For the text-containing cell, return its midpoint in [X, Y] coordinate format. 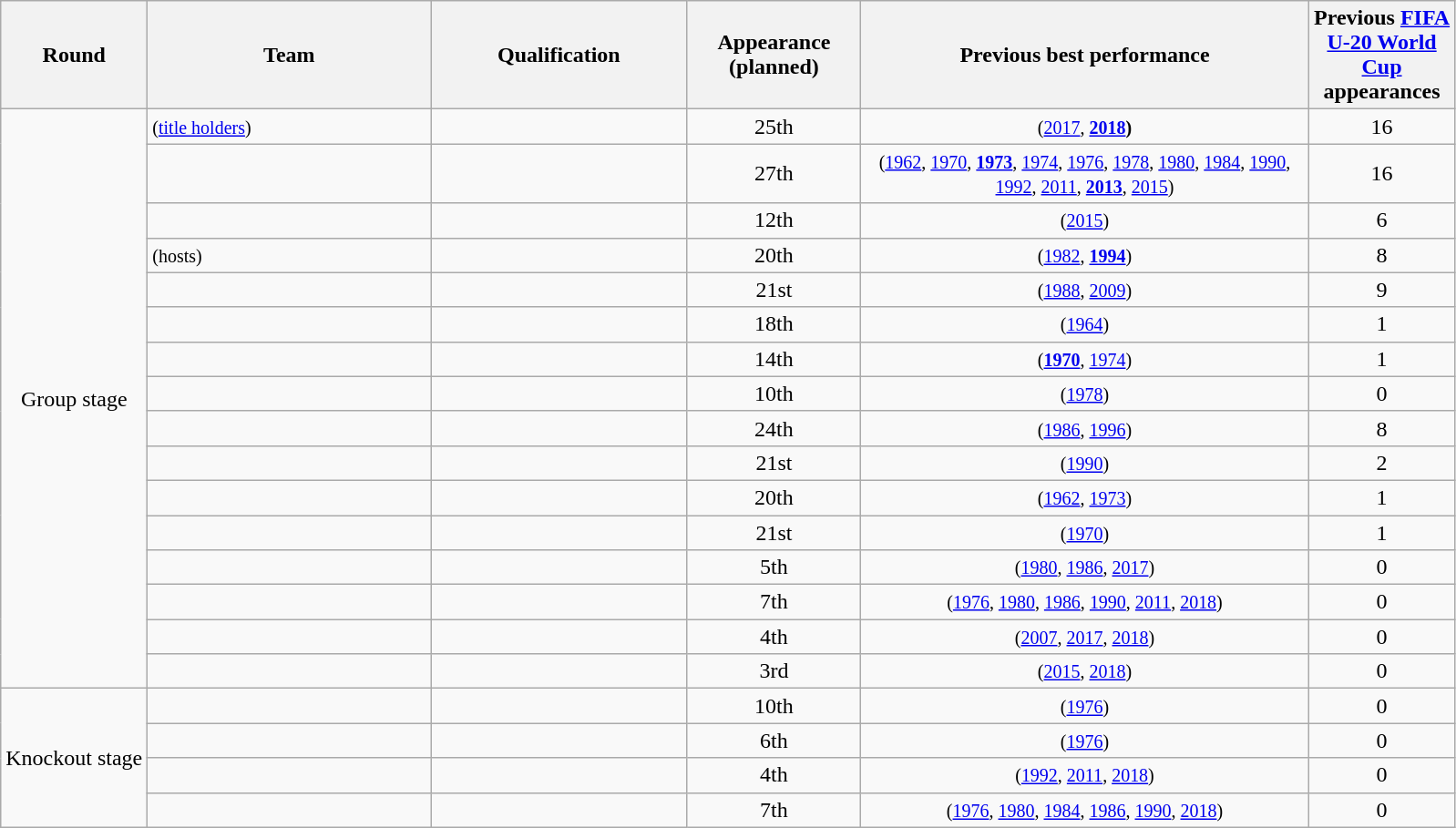
Previous best performance [1084, 55]
(1978) [1084, 394]
5th [774, 567]
Knockout stage [75, 758]
(1970, 1974) [1084, 359]
(2015) [1084, 220]
Round [75, 55]
(1962, 1970, 1973, 1974, 1976, 1978, 1980, 1984, 1990, 1992, 2011, 2013, 2015) [1084, 173]
18th [774, 324]
(2017, 2018) [1084, 127]
(2007, 2017, 2018) [1084, 637]
24th [774, 428]
Appearance(planned) [774, 55]
25th [774, 127]
(title holders) [290, 127]
Qualification [559, 55]
(1980, 1986, 2017) [1084, 567]
14th [774, 359]
(hosts) [290, 255]
Group stage [75, 399]
(2015, 2018) [1084, 671]
(1986, 1996) [1084, 428]
(1976, 1980, 1984, 1986, 1990, 2018) [1084, 810]
(1970) [1084, 533]
6 [1381, 220]
(1988, 2009) [1084, 290]
6th [774, 741]
12th [774, 220]
(1982, 1994) [1084, 255]
(1976, 1980, 1986, 1990, 2011, 2018) [1084, 602]
Previous FIFA U-20 World Cup appearances [1381, 55]
(1962, 1973) [1084, 497]
9 [1381, 290]
Team [290, 55]
3rd [774, 671]
27th [774, 173]
2 [1381, 463]
(1990) [1084, 463]
(1992, 2011, 2018) [1084, 775]
(1964) [1084, 324]
